From the cell containing the given text, extract its center point as (x, y) coordinate. 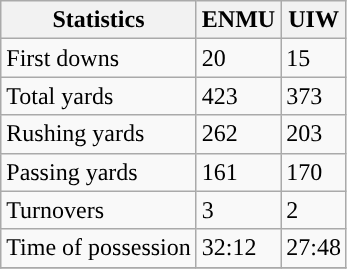
2 (314, 210)
Time of possession (99, 248)
262 (238, 134)
161 (238, 172)
423 (238, 96)
203 (314, 134)
Statistics (99, 20)
Rushing yards (99, 134)
32:12 (238, 248)
20 (238, 58)
373 (314, 96)
15 (314, 58)
Passing yards (99, 172)
First downs (99, 58)
ENMU (238, 20)
UIW (314, 20)
Total yards (99, 96)
170 (314, 172)
Turnovers (99, 210)
27:48 (314, 248)
3 (238, 210)
